For the text-containing cell, return its midpoint in [x, y] coordinate format. 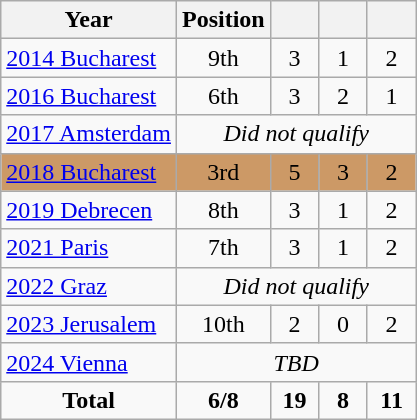
19 [294, 400]
6th [223, 96]
8th [223, 210]
6/8 [223, 400]
10th [223, 324]
TBD [296, 362]
2023 Jerusalem [89, 324]
Year [89, 20]
0 [344, 324]
2016 Bucharest [89, 96]
2018 Bucharest [89, 172]
Total [89, 400]
2021 Paris [89, 248]
3rd [223, 172]
2019 Debrecen [89, 210]
11 [392, 400]
2017 Amsterdam [89, 134]
8 [344, 400]
2024 Vienna [89, 362]
5 [294, 172]
Position [223, 20]
2022 Graz [89, 286]
7th [223, 248]
9th [223, 58]
2014 Bucharest [89, 58]
